Locate the cell with the specified text and output its (X, Y) center coordinate. 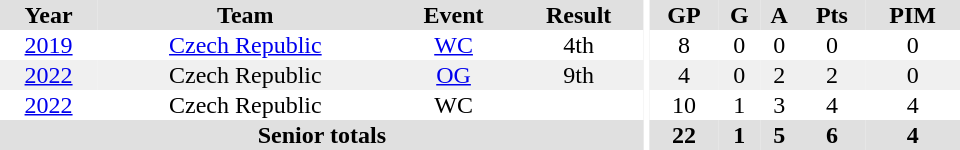
Event (454, 15)
2019 (48, 45)
Team (245, 15)
GP (684, 15)
10 (684, 105)
4th (579, 45)
A (780, 15)
Pts (832, 15)
Senior totals (322, 135)
6 (832, 135)
G (740, 15)
9th (579, 75)
Year (48, 15)
8 (684, 45)
22 (684, 135)
5 (780, 135)
PIM (912, 15)
OG (454, 75)
3 (780, 105)
Result (579, 15)
